Output the [x, y] coordinate of the center of the cell containing the given text.  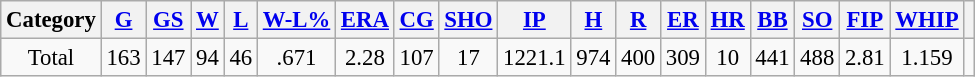
94 [208, 58]
HR [728, 20]
1.159 [927, 58]
SO [818, 20]
FIP [865, 20]
L [240, 20]
163 [124, 58]
400 [638, 58]
.671 [296, 58]
W [208, 20]
SHO [468, 20]
W-L% [296, 20]
147 [168, 58]
G [124, 20]
Category [51, 20]
IP [534, 20]
441 [772, 58]
107 [416, 58]
17 [468, 58]
GS [168, 20]
BB [772, 20]
CG [416, 20]
H [594, 20]
ERA [366, 20]
R [638, 20]
2.28 [366, 58]
2.81 [865, 58]
1221.1 [534, 58]
309 [684, 58]
ER [684, 20]
10 [728, 58]
WHIP [927, 20]
Total [51, 58]
974 [594, 58]
488 [818, 58]
46 [240, 58]
